Provide the [x, y] coordinate of the cell's center where the given text is located.  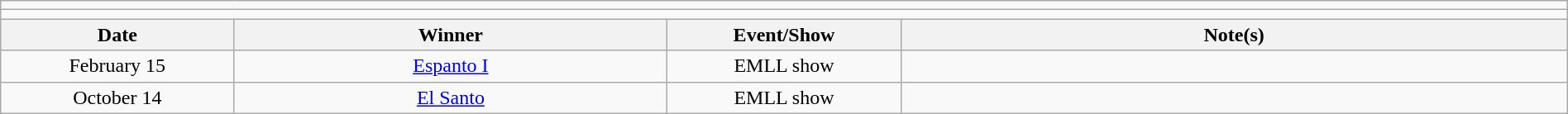
February 15 [117, 66]
Note(s) [1234, 35]
El Santo [451, 97]
October 14 [117, 97]
Date [117, 35]
Espanto I [451, 66]
Winner [451, 35]
Event/Show [784, 35]
